Return [X, Y] of the center of cell containing provided text 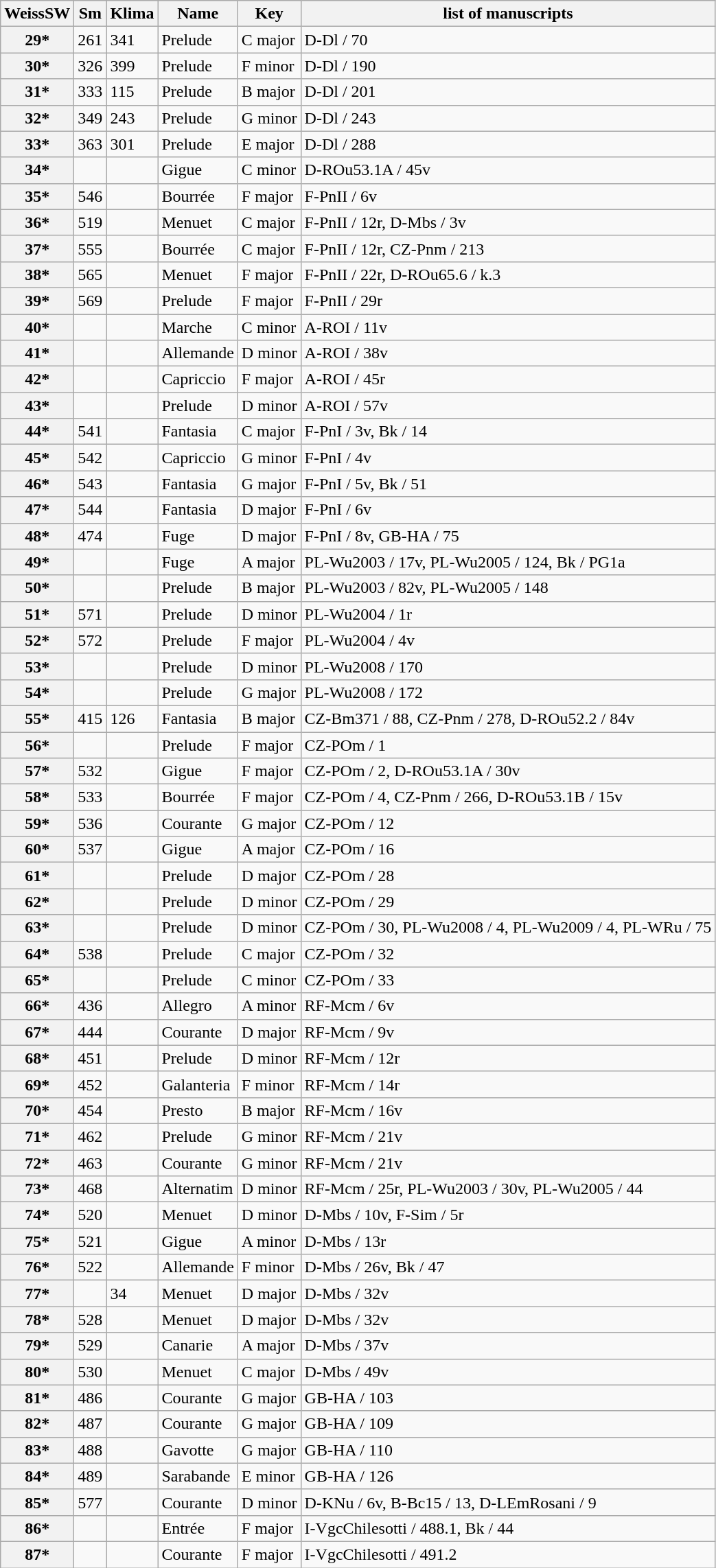
Allegro [198, 1006]
F-PnII / 12r, CZ-Pnm / 213 [508, 248]
CZ-POm / 30, PL-Wu2008 / 4, PL-Wu2009 / 4, PL-WRu / 75 [508, 928]
63* [37, 928]
454 [91, 1110]
463 [91, 1163]
RF-Mcm / 6v [508, 1006]
GB-HA / 103 [508, 1398]
522 [91, 1267]
59* [37, 823]
565 [91, 274]
486 [91, 1398]
462 [91, 1136]
543 [91, 484]
CZ-Bm371 / 88, CZ-Pnm / 278, D-ROu52.2 / 84v [508, 718]
39* [37, 301]
489 [91, 1476]
68* [37, 1058]
Alternatim [198, 1189]
40* [37, 327]
555 [91, 248]
62* [37, 902]
WeissSW [37, 14]
571 [91, 614]
CZ-POm / 2, D-ROu53.1A / 30v [508, 771]
GB-HA / 109 [508, 1424]
29* [37, 40]
468 [91, 1189]
399 [132, 66]
70* [37, 1110]
Galanteria [198, 1084]
Sarabande [198, 1476]
341 [132, 40]
38* [37, 274]
243 [132, 118]
36* [37, 222]
D-Dl / 243 [508, 118]
35* [37, 196]
519 [91, 222]
F-PnI / 4v [508, 458]
47* [37, 510]
RF-Mcm / 9v [508, 1032]
CZ-POm / 33 [508, 980]
363 [91, 144]
541 [91, 432]
54* [37, 692]
E minor [269, 1476]
538 [91, 954]
Entrée [198, 1528]
261 [91, 40]
F-PnI / 3v, Bk / 14 [508, 432]
PL-Wu2003 / 82v, PL-Wu2005 / 148 [508, 588]
D-Mbs / 26v, Bk / 47 [508, 1267]
53* [37, 666]
F-PnII / 22r, D-ROu65.6 / k.3 [508, 274]
86* [37, 1528]
533 [91, 797]
RF-Mcm / 12r [508, 1058]
CZ-POm / 29 [508, 902]
61* [37, 876]
530 [91, 1372]
Name [198, 14]
PL-Wu2003 / 17v, PL-Wu2005 / 124, Bk / PG1a [508, 562]
569 [91, 301]
66* [37, 1006]
577 [91, 1502]
49* [37, 562]
RF-Mcm / 25r, PL-Wu2003 / 30v, PL-Wu2005 / 44 [508, 1189]
333 [91, 92]
D-Mbs / 37v [508, 1346]
51* [37, 614]
33* [37, 144]
60* [37, 850]
42* [37, 379]
GB-HA / 126 [508, 1476]
451 [91, 1058]
67* [37, 1032]
D-Dl / 201 [508, 92]
76* [37, 1267]
115 [132, 92]
544 [91, 510]
56* [37, 745]
75* [37, 1241]
85* [37, 1502]
F-PnI / 5v, Bk / 51 [508, 484]
50* [37, 588]
D-Mbs / 10v, F-Sim / 5r [508, 1215]
F-PnII / 29r [508, 301]
488 [91, 1450]
RF-Mcm / 16v [508, 1110]
536 [91, 823]
77* [37, 1294]
32* [37, 118]
D-ROu53.1A / 45v [508, 170]
D-Dl / 70 [508, 40]
CZ-POm / 32 [508, 954]
34* [37, 170]
57* [37, 771]
41* [37, 353]
542 [91, 458]
71* [37, 1136]
73* [37, 1189]
CZ-POm / 16 [508, 850]
A-ROI / 57v [508, 406]
48* [37, 536]
CZ-POm / 28 [508, 876]
528 [91, 1320]
84* [37, 1476]
37* [37, 248]
81* [37, 1398]
list of manuscripts [508, 14]
Canarie [198, 1346]
PL-Wu2004 / 1r [508, 614]
532 [91, 771]
A-ROI / 11v [508, 327]
64* [37, 954]
PL-Wu2008 / 172 [508, 692]
CZ-POm / 12 [508, 823]
D-KNu / 6v, B-Bc15 / 13, D-LEmRosani / 9 [508, 1502]
D-Dl / 190 [508, 66]
529 [91, 1346]
I-VgcChilesotti / 491.2 [508, 1554]
F-PnI / 8v, GB-HA / 75 [508, 536]
79* [37, 1346]
E major [269, 144]
F-PnII / 6v [508, 196]
546 [91, 196]
31* [37, 92]
GB-HA / 110 [508, 1450]
58* [37, 797]
RF-Mcm / 14r [508, 1084]
55* [37, 718]
F-PnII / 12r, D-Mbs / 3v [508, 222]
Marche [198, 327]
520 [91, 1215]
80* [37, 1372]
72* [37, 1163]
Gavotte [198, 1450]
349 [91, 118]
Presto [198, 1110]
46* [37, 484]
487 [91, 1424]
CZ-POm / 1 [508, 745]
Key [269, 14]
83* [37, 1450]
43* [37, 406]
474 [91, 536]
A-ROI / 38v [508, 353]
537 [91, 850]
52* [37, 640]
326 [91, 66]
F-PnI / 6v [508, 510]
436 [91, 1006]
69* [37, 1084]
521 [91, 1241]
PL-Wu2004 / 4v [508, 640]
65* [37, 980]
74* [37, 1215]
415 [91, 718]
78* [37, 1320]
D-Mbs / 49v [508, 1372]
30* [37, 66]
CZ-POm / 4, CZ-Pnm / 266, D-ROu53.1B / 15v [508, 797]
D-Dl / 288 [508, 144]
45* [37, 458]
D-Mbs / 13r [508, 1241]
452 [91, 1084]
34 [132, 1294]
444 [91, 1032]
82* [37, 1424]
126 [132, 718]
572 [91, 640]
87* [37, 1554]
Klima [132, 14]
A-ROI / 45r [508, 379]
Sm [91, 14]
I-VgcChilesotti / 488.1, Bk / 44 [508, 1528]
301 [132, 144]
PL-Wu2008 / 170 [508, 666]
44* [37, 432]
